Return (X, Y) of the center of cell containing provided text 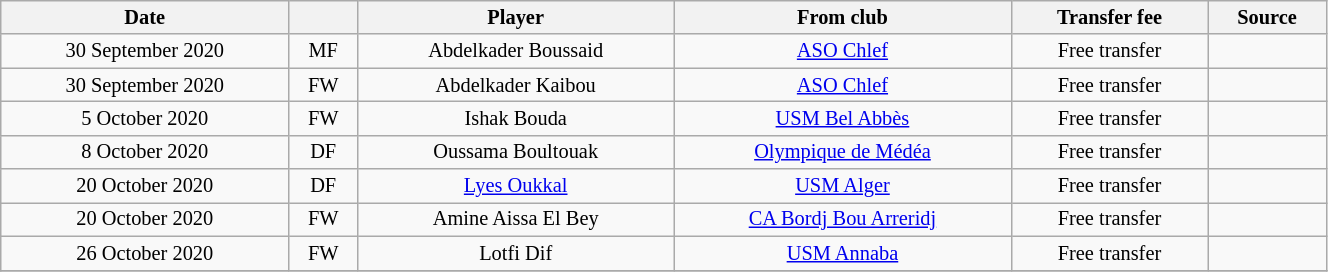
Player (516, 17)
Amine Aissa El Bey (516, 219)
26 October 2020 (145, 253)
CA Bordj Bou Arreridj (843, 219)
MF (324, 51)
USM Alger (843, 186)
Oussama Boultouak (516, 152)
Lyes Oukkal (516, 186)
Ishak Bouda (516, 118)
USM Bel Abbès (843, 118)
5 October 2020 (145, 118)
8 October 2020 (145, 152)
From club (843, 17)
Transfer fee (1109, 17)
Abdelkader Boussaid (516, 51)
Date (145, 17)
USM Annaba (843, 253)
Olympique de Médéa (843, 152)
Lotfi Dif (516, 253)
Source (1268, 17)
Abdelkader Kaibou (516, 85)
